Provide the (X, Y) coordinate of the cell's center where the given text is located.  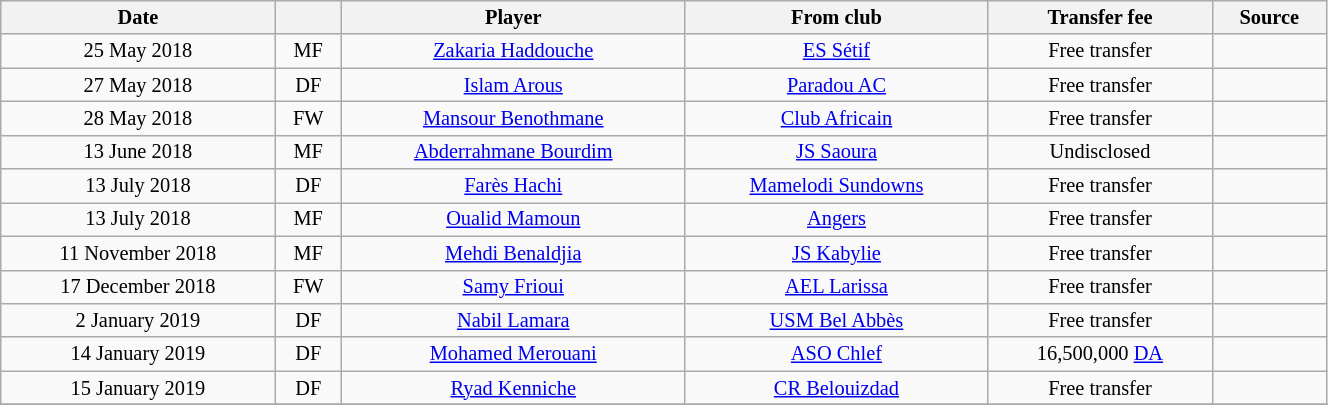
Mehdi Benaldjia (513, 253)
14 January 2019 (138, 354)
ES Sétif (836, 51)
11 November 2018 (138, 253)
Abderrahmane Bourdim (513, 152)
Ryad Kenniche (513, 388)
2 January 2019 (138, 320)
Mohamed Merouani (513, 354)
ASO Chlef (836, 354)
25 May 2018 (138, 51)
Date (138, 17)
Player (513, 17)
16,500,000 DA (1100, 354)
From club (836, 17)
Mansour Benothmane (513, 118)
Samy Frioui (513, 287)
Paradou AC (836, 85)
Transfer fee (1100, 17)
13 June 2018 (138, 152)
AEL Larissa (836, 287)
17 December 2018 (138, 287)
JS Saoura (836, 152)
15 January 2019 (138, 388)
Nabil Lamara (513, 320)
Farès Hachi (513, 186)
JS Kabylie (836, 253)
Source (1269, 17)
USM Bel Abbès (836, 320)
Islam Arous (513, 85)
Club Africain (836, 118)
Zakaria Haddouche (513, 51)
27 May 2018 (138, 85)
CR Belouizdad (836, 388)
Undisclosed (1100, 152)
28 May 2018 (138, 118)
Oualid Mamoun (513, 219)
Mamelodi Sundowns (836, 186)
Angers (836, 219)
